Scan for the cell matching the given text and deliver its [x, y] coordinate at center. 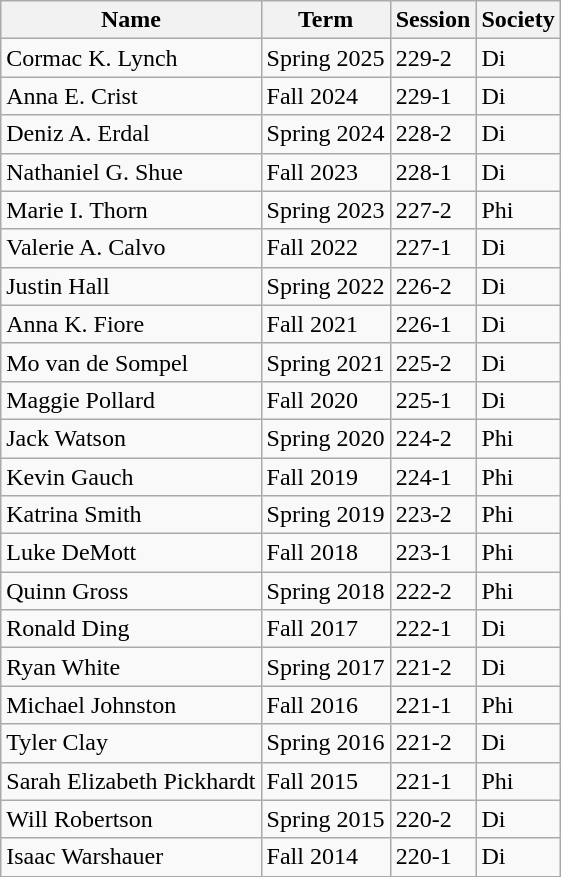
Name [131, 20]
Justin Hall [131, 286]
229-1 [433, 96]
228-1 [433, 172]
Term [326, 20]
227-1 [433, 248]
Maggie Pollard [131, 400]
222-1 [433, 629]
Fall 2015 [326, 781]
224-2 [433, 438]
Will Robertson [131, 819]
225-2 [433, 362]
Nathaniel G. Shue [131, 172]
223-1 [433, 553]
Anna E. Crist [131, 96]
226-2 [433, 286]
Spring 2025 [326, 58]
Sarah Elizabeth Pickhardt [131, 781]
228-2 [433, 134]
Michael Johnston [131, 705]
Fall 2019 [326, 477]
Spring 2019 [326, 515]
Tyler Clay [131, 743]
229-2 [433, 58]
Kevin Gauch [131, 477]
223-2 [433, 515]
Fall 2021 [326, 324]
Fall 2014 [326, 857]
225-1 [433, 400]
Fall 2020 [326, 400]
Spring 2024 [326, 134]
Spring 2021 [326, 362]
Spring 2018 [326, 591]
Spring 2015 [326, 819]
222-2 [433, 591]
Spring 2020 [326, 438]
Spring 2016 [326, 743]
Marie I. Thorn [131, 210]
Jack Watson [131, 438]
Katrina Smith [131, 515]
Fall 2016 [326, 705]
Fall 2024 [326, 96]
Society [518, 20]
Spring 2017 [326, 667]
Session [433, 20]
220-2 [433, 819]
Ryan White [131, 667]
Spring 2023 [326, 210]
Fall 2022 [326, 248]
224-1 [433, 477]
Mo van de Sompel [131, 362]
Anna K. Fiore [131, 324]
Isaac Warshauer [131, 857]
Luke DeMott [131, 553]
Ronald Ding [131, 629]
227-2 [433, 210]
Deniz A. Erdal [131, 134]
Quinn Gross [131, 591]
Valerie A. Calvo [131, 248]
Spring 2022 [326, 286]
Fall 2023 [326, 172]
Fall 2017 [326, 629]
Fall 2018 [326, 553]
226-1 [433, 324]
Cormac K. Lynch [131, 58]
220-1 [433, 857]
